Output the [X, Y] coordinate of the center of the cell containing the given text.  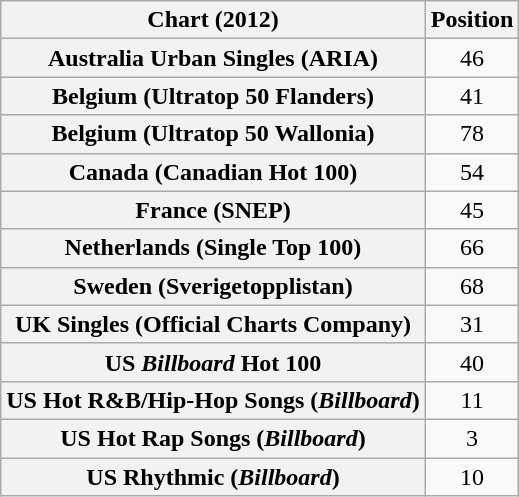
Australia Urban Singles (ARIA) [213, 58]
France (SNEP) [213, 210]
Belgium (Ultratop 50 Wallonia) [213, 134]
US Billboard Hot 100 [213, 362]
46 [472, 58]
41 [472, 96]
Netherlands (Single Top 100) [213, 248]
3 [472, 438]
45 [472, 210]
54 [472, 172]
US Rhythmic (Billboard) [213, 477]
40 [472, 362]
66 [472, 248]
78 [472, 134]
31 [472, 324]
Sweden (Sverigetopplistan) [213, 286]
Canada (Canadian Hot 100) [213, 172]
68 [472, 286]
Chart (2012) [213, 20]
US Hot Rap Songs (Billboard) [213, 438]
UK Singles (Official Charts Company) [213, 324]
US Hot R&B/Hip-Hop Songs (Billboard) [213, 400]
10 [472, 477]
Belgium (Ultratop 50 Flanders) [213, 96]
11 [472, 400]
Position [472, 20]
